Capture the cell that displays the provided text and extract its [X, Y] central coordinate. 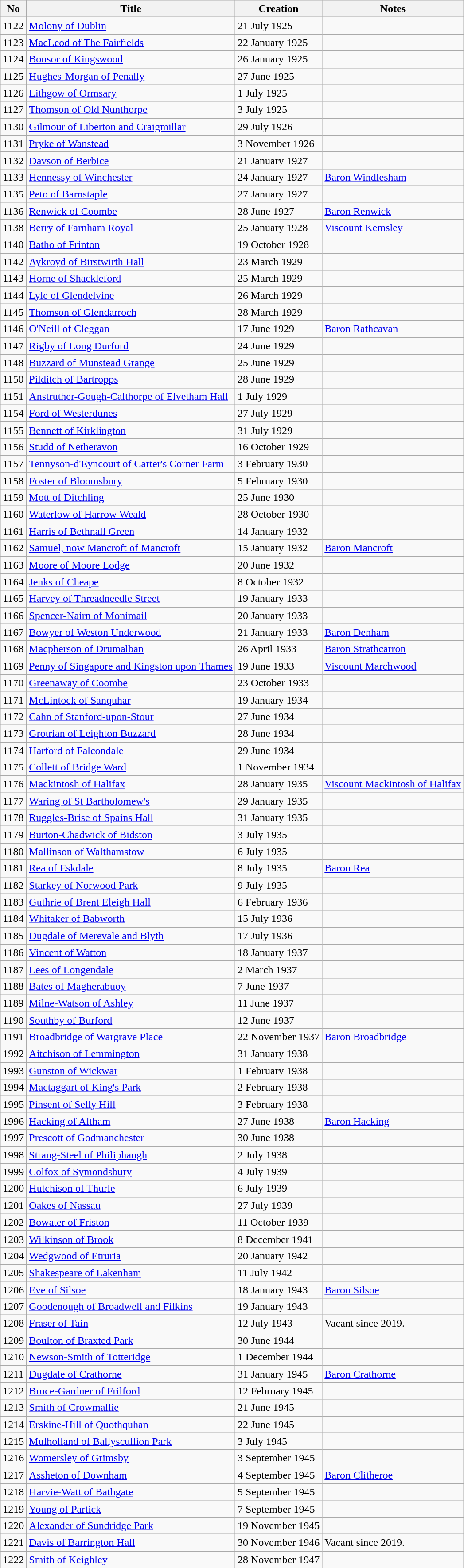
28 June 1927 [278, 211]
Molony of Dublin [131, 26]
1169 [13, 666]
12 July 1943 [278, 1324]
Prescott of Godmanchester [131, 1138]
8 July 1935 [278, 868]
1124 [13, 59]
2 March 1937 [278, 969]
Smith of Keighley [131, 1559]
18 January 1937 [278, 952]
27 June 1938 [278, 1121]
3 November 1926 [278, 143]
Baron Windlesham [393, 177]
Mott of Ditchling [131, 498]
Penny of Singapore and Kingston upon Thames [131, 666]
Samuel, now Mancroft of Mancroft [131, 548]
Colfox of Symondsbury [131, 1172]
26 January 1925 [278, 59]
1216 [13, 1458]
1151 [13, 396]
1138 [13, 228]
Harvey of Threadneedle Street [131, 599]
1 November 1934 [278, 767]
1127 [13, 110]
1998 [13, 1155]
Harvie-Watt of Bathgate [131, 1492]
28 January 1935 [278, 784]
Peto of Barnstaple [131, 194]
29 June 1934 [278, 751]
7 June 1937 [278, 986]
Creation [278, 9]
1123 [13, 43]
25 June 1930 [278, 498]
23 October 1933 [278, 683]
1163 [13, 565]
Thomson of Old Nunthorpe [131, 110]
1221 [13, 1542]
1150 [13, 379]
11 June 1937 [278, 1003]
1159 [13, 498]
Jenks of Cheape [131, 582]
1191 [13, 1037]
31 January 1938 [278, 1054]
1154 [13, 413]
Young of Partick [131, 1509]
1210 [13, 1357]
2 February 1938 [278, 1088]
1131 [13, 143]
Shakespeare of Lakenham [131, 1273]
1208 [13, 1324]
Newson-Smith of Totteridge [131, 1357]
Vincent of Watton [131, 952]
1136 [13, 211]
5 September 1945 [278, 1492]
Viscount Kemsley [393, 228]
31 January 1945 [278, 1374]
19 November 1945 [278, 1525]
Fraser of Tain [131, 1324]
1122 [13, 26]
28 November 1947 [278, 1559]
Aitchison of Lemmington [131, 1054]
25 June 1929 [278, 363]
1993 [13, 1071]
1125 [13, 76]
Davis of Barrington Hall [131, 1542]
1161 [13, 531]
Ruggles-Brise of Spains Hall [131, 818]
1158 [13, 480]
Mulholland of Ballyscullion Park [131, 1441]
30 November 1946 [278, 1542]
1215 [13, 1441]
1201 [13, 1205]
28 October 1930 [278, 515]
Boulton of Braxted Park [131, 1340]
Greenaway of Coombe [131, 683]
Bowater of Friston [131, 1222]
6 July 1935 [278, 852]
22 January 1925 [278, 43]
Dugdale of Merevale and Blyth [131, 936]
Smith of Crowmallie [131, 1408]
22 June 1945 [278, 1425]
19 January 1934 [278, 700]
1180 [13, 852]
Dugdale of Crathorne [131, 1374]
McLintock of Sanquhar [131, 700]
1146 [13, 329]
1144 [13, 295]
Pryke of Wanstead [131, 143]
Aykroyd of Birstwirth Hall [131, 262]
12 June 1937 [278, 1020]
No [13, 9]
1205 [13, 1273]
Gunston of Wickwar [131, 1071]
Lyle of Glendelvine [131, 295]
5 February 1930 [278, 480]
Harford of Falcondale [131, 751]
1994 [13, 1088]
Starkey of Norwood Park [131, 885]
1177 [13, 801]
4 September 1945 [278, 1475]
1174 [13, 751]
Southby of Burford [131, 1020]
1145 [13, 312]
1997 [13, 1138]
Alexander of Sundridge Park [131, 1525]
1176 [13, 784]
1147 [13, 346]
Ford of Westerdunes [131, 413]
Strang-Steel of Philiphaugh [131, 1155]
1 July 1925 [278, 93]
1186 [13, 952]
31 January 1935 [278, 818]
Wedgwood of Etruria [131, 1256]
1175 [13, 767]
30 June 1944 [278, 1340]
Rea of Eskdale [131, 868]
20 June 1932 [278, 565]
Title [131, 9]
1 December 1944 [278, 1357]
15 July 1936 [278, 919]
1170 [13, 683]
1155 [13, 430]
Bruce-Gardner of Frilford [131, 1391]
1179 [13, 835]
Bowyer of Weston Underwood [131, 632]
29 July 1926 [278, 127]
27 June 1925 [278, 76]
19 June 1933 [278, 666]
Pilditch of Bartropps [131, 379]
1167 [13, 632]
Baron Renwick [393, 211]
Davson of Berbice [131, 160]
Viscount Marchwood [393, 666]
1182 [13, 885]
Eve of Silsoe [131, 1290]
Whitaker of Babworth [131, 919]
1189 [13, 1003]
15 January 1932 [278, 548]
1217 [13, 1475]
1142 [13, 262]
24 June 1929 [278, 346]
1218 [13, 1492]
3 July 1925 [278, 110]
20 January 1942 [278, 1256]
26 March 1929 [278, 295]
Hughes-Morgan of Penally [131, 76]
1126 [13, 93]
Baron Rathcavan [393, 329]
19 January 1933 [278, 599]
23 March 1929 [278, 262]
25 March 1929 [278, 279]
Burton-Chadwick of Bidston [131, 835]
Foster of Bloomsbury [131, 480]
1132 [13, 160]
1130 [13, 127]
1140 [13, 245]
1996 [13, 1121]
3 September 1945 [278, 1458]
Mackintosh of Halifax [131, 784]
Tennyson-d'Eyncourt of Carter's Corner Farm [131, 464]
21 January 1927 [278, 160]
Baron Clitheroe [393, 1475]
Baron Strathcarron [393, 649]
1213 [13, 1408]
1212 [13, 1391]
Renwick of Coombe [131, 211]
Mallinson of Walthamstow [131, 852]
24 January 1927 [278, 177]
11 July 1942 [278, 1273]
1148 [13, 363]
Moore of Moore Lodge [131, 565]
3 February 1938 [278, 1104]
1133 [13, 177]
1999 [13, 1172]
Viscount Mackintosh of Halifax [393, 784]
1209 [13, 1340]
Oakes of Nassau [131, 1205]
Hennessy of Winchester [131, 177]
25 January 1928 [278, 228]
1185 [13, 936]
1181 [13, 868]
Waring of St Bartholomew's [131, 801]
28 June 1934 [278, 733]
1187 [13, 969]
6 February 1936 [278, 902]
Macpherson of Drumalban [131, 649]
1222 [13, 1559]
Batho of Frinton [131, 245]
1200 [13, 1189]
Pinsent of Selly Hill [131, 1104]
Thomson of Glendarroch [131, 312]
28 March 1929 [278, 312]
1178 [13, 818]
Gilmour of Liberton and Craigmillar [131, 127]
1211 [13, 1374]
Mactaggart of King's Park [131, 1088]
1166 [13, 616]
1 February 1938 [278, 1071]
12 February 1945 [278, 1391]
O'Neill of Cleggan [131, 329]
1157 [13, 464]
1 July 1929 [278, 396]
1135 [13, 194]
7 September 1945 [278, 1509]
8 October 1932 [278, 582]
2 July 1938 [278, 1155]
Lithgow of Ormsary [131, 93]
3 July 1935 [278, 835]
14 January 1932 [278, 531]
3 July 1945 [278, 1441]
Anstruther-Gough-Calthorpe of Elvetham Hall [131, 396]
Hutchison of Thurle [131, 1189]
26 April 1933 [278, 649]
1202 [13, 1222]
1168 [13, 649]
1206 [13, 1290]
1214 [13, 1425]
Buzzard of Munstead Grange [131, 363]
1173 [13, 733]
Cahn of Stanford-upon-Stour [131, 716]
1165 [13, 599]
Assheton of Downham [131, 1475]
Baron Rea [393, 868]
27 June 1934 [278, 716]
1143 [13, 279]
Baron Mancroft [393, 548]
1188 [13, 986]
4 July 1939 [278, 1172]
19 October 1928 [278, 245]
28 June 1929 [278, 379]
Baron Hacking [393, 1121]
Broadbridge of Wargrave Place [131, 1037]
Bennett of Kirklington [131, 430]
Horne of Shackleford [131, 279]
Harris of Bethnall Green [131, 531]
1184 [13, 919]
1183 [13, 902]
1207 [13, 1307]
8 December 1941 [278, 1239]
1162 [13, 548]
Womersley of Grimsby [131, 1458]
Erskine-Hill of Quothquhan [131, 1425]
Bonsor of Kingswood [131, 59]
29 January 1935 [278, 801]
31 July 1929 [278, 430]
17 June 1929 [278, 329]
Spencer-Nairn of Monimail [131, 616]
Guthrie of Brent Eleigh Hall [131, 902]
1160 [13, 515]
Wilkinson of Brook [131, 1239]
17 July 1936 [278, 936]
27 January 1927 [278, 194]
Baron Broadbridge [393, 1037]
1204 [13, 1256]
3 February 1930 [278, 464]
16 October 1929 [278, 447]
Bates of Magherabuoy [131, 986]
Waterlow of Harrow Weald [131, 515]
1219 [13, 1509]
Berry of Farnham Royal [131, 228]
Grotrian of Leighton Buzzard [131, 733]
1190 [13, 1020]
MacLeod of The Fairfields [131, 43]
Baron Denham [393, 632]
Baron Crathorne [393, 1374]
Baron Silsoe [393, 1290]
11 October 1939 [278, 1222]
1992 [13, 1054]
19 January 1943 [278, 1307]
1172 [13, 716]
Notes [393, 9]
1220 [13, 1525]
Hacking of Altham [131, 1121]
Milne-Watson of Ashley [131, 1003]
1156 [13, 447]
21 July 1925 [278, 26]
Collett of Bridge Ward [131, 767]
9 July 1935 [278, 885]
30 June 1938 [278, 1138]
1995 [13, 1104]
27 July 1929 [278, 413]
18 January 1943 [278, 1290]
27 July 1939 [278, 1205]
Goodenough of Broadwell and Filkins [131, 1307]
21 June 1945 [278, 1408]
1171 [13, 700]
1203 [13, 1239]
Rigby of Long Durford [131, 346]
22 November 1937 [278, 1037]
6 July 1939 [278, 1189]
Lees of Longendale [131, 969]
21 January 1933 [278, 632]
1164 [13, 582]
Studd of Netheravon [131, 447]
20 January 1933 [278, 616]
